Capture the cell that displays the provided text and extract its (X, Y) central coordinate. 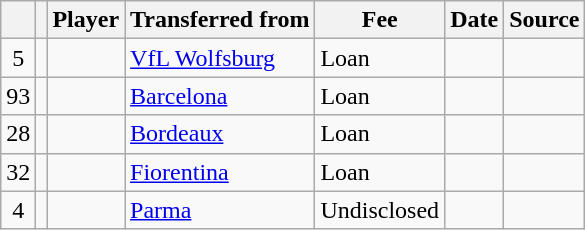
Bordeaux (220, 134)
VfL Wolfsburg (220, 58)
5 (18, 58)
32 (18, 172)
Undisclosed (380, 210)
93 (18, 96)
Parma (220, 210)
Player (86, 20)
4 (18, 210)
Fiorentina (220, 172)
Source (544, 20)
Date (474, 20)
Transferred from (220, 20)
28 (18, 134)
Fee (380, 20)
Barcelona (220, 96)
